Identify which cell holds the provided text, then report its [x, y] central coordinate. 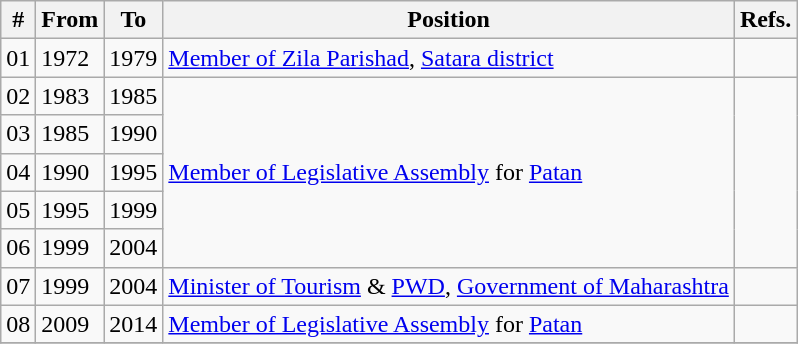
04 [18, 172]
To [134, 20]
01 [18, 58]
1983 [70, 96]
08 [18, 324]
1972 [70, 58]
05 [18, 210]
1979 [134, 58]
07 [18, 286]
2009 [70, 324]
Minister of Tourism & PWD, Government of Maharashtra [449, 286]
Member of Zila Parishad, Satara district [449, 58]
Refs. [765, 20]
# [18, 20]
02 [18, 96]
06 [18, 248]
Position [449, 20]
2014 [134, 324]
From [70, 20]
03 [18, 134]
